Locate the cell with the specified text and output its (x, y) center coordinate. 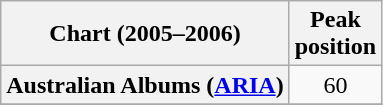
Chart (2005–2006) (145, 34)
60 (335, 85)
Australian Albums (ARIA) (145, 85)
Peakposition (335, 34)
